Determine the (x, y) coordinate at the center of the cell enclosing the given text.  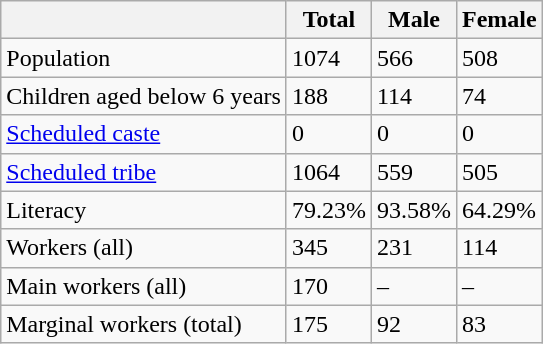
Workers (all) (144, 248)
188 (328, 96)
Main workers (all) (144, 286)
64.29% (500, 210)
Male (414, 20)
559 (414, 172)
Marginal workers (total) (144, 324)
566 (414, 58)
170 (328, 286)
74 (500, 96)
Population (144, 58)
Scheduled caste (144, 134)
Literacy (144, 210)
231 (414, 248)
79.23% (328, 210)
505 (500, 172)
1074 (328, 58)
92 (414, 324)
Total (328, 20)
Scheduled tribe (144, 172)
93.58% (414, 210)
1064 (328, 172)
Female (500, 20)
Children aged below 6 years (144, 96)
175 (328, 324)
345 (328, 248)
508 (500, 58)
83 (500, 324)
